Determine the (x, y) coordinate at the center of the cell enclosing the given text.  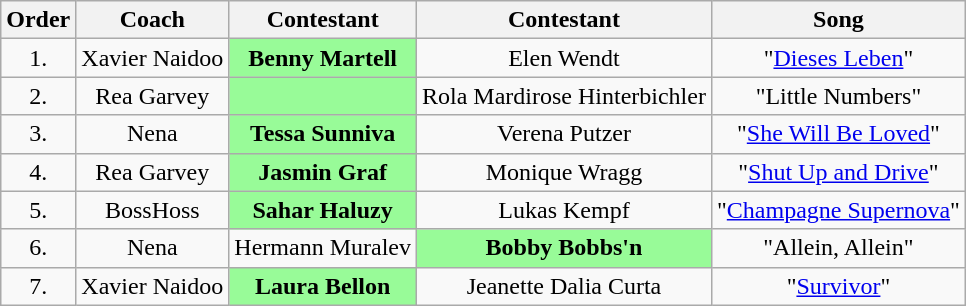
5. (38, 210)
"Shut Up and Drive" (838, 172)
2. (38, 96)
6. (38, 248)
Order (38, 20)
"Champagne Supernova" (838, 210)
Verena Putzer (564, 134)
Lukas Kempf (564, 210)
Elen Wendt (564, 58)
7. (38, 286)
Tessa Sunniva (323, 134)
Coach (152, 20)
Bobby Bobbs'n (564, 248)
BossHoss (152, 210)
Hermann Muralev (323, 248)
"She Will Be Loved" (838, 134)
Laura Bellon (323, 286)
1. (38, 58)
4. (38, 172)
"Allein, Allein" (838, 248)
Sahar Haluzy (323, 210)
Jeanette Dalia Curta (564, 286)
"Dieses Leben" (838, 58)
Monique Wragg (564, 172)
Rola Mardirose Hinterbichler (564, 96)
Song (838, 20)
3. (38, 134)
"Survivor" (838, 286)
Jasmin Graf (323, 172)
Benny Martell (323, 58)
"Little Numbers" (838, 96)
